Return the (x, y) coordinate for the center point of the cell that contains the specified text.  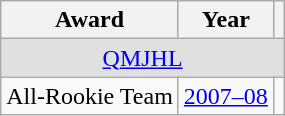
QMJHL (143, 58)
Year (226, 20)
2007–08 (226, 96)
All-Rookie Team (90, 96)
Award (90, 20)
